Provide the (x, y) coordinate of the cell's center where the given text is located.  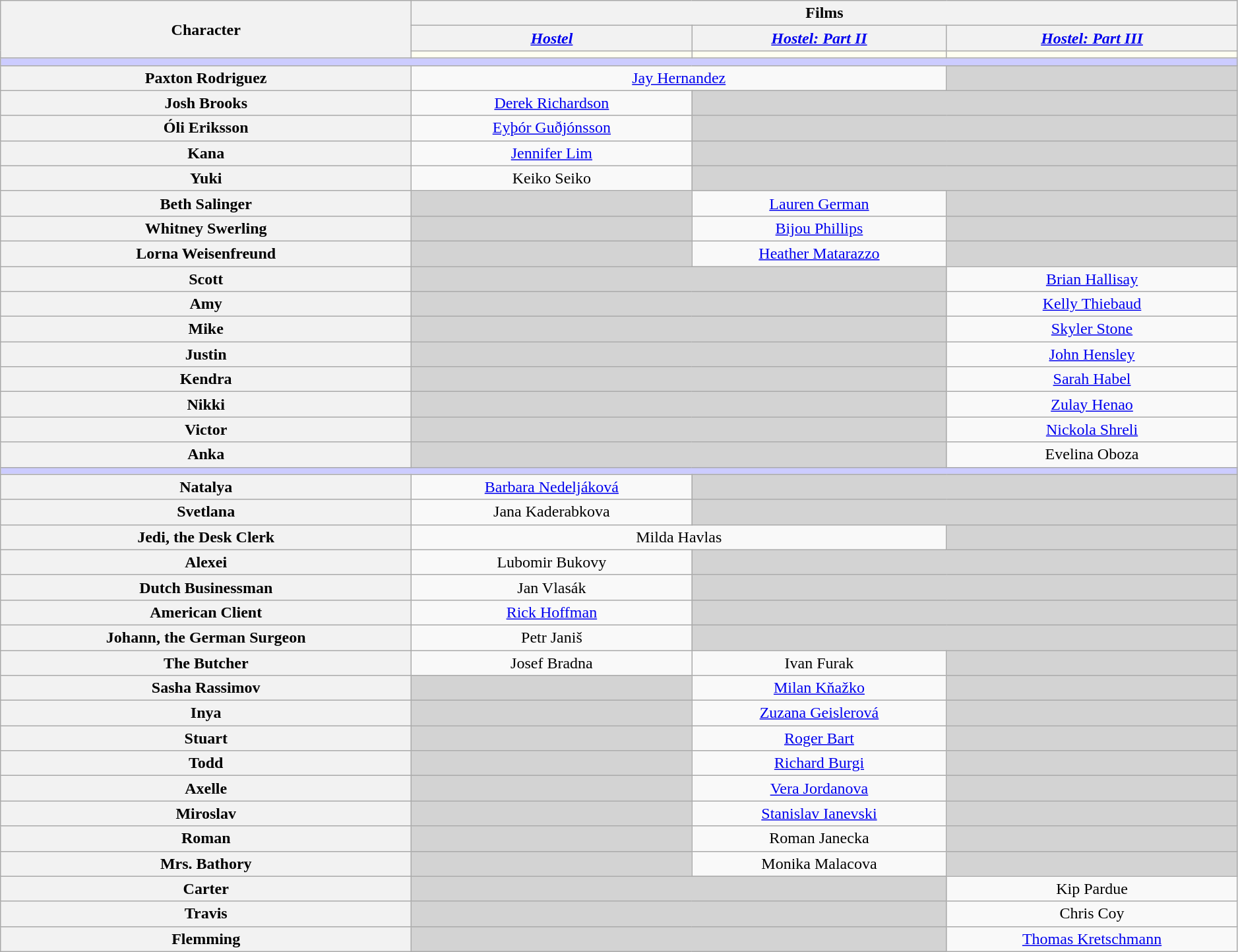
Josh Brooks (206, 103)
Evelina Oboza (1092, 455)
Jan Vlasák (551, 587)
Chris Coy (1092, 914)
Milda Havlas (679, 537)
Character (206, 29)
Jennifer Lim (551, 153)
Roger Bart (819, 738)
Heather Matarazzo (819, 253)
Johann, the German Surgeon (206, 637)
Mike (206, 329)
Roman (206, 839)
Vera Jordanova (819, 788)
Lubomir Bukovy (551, 562)
Kelly Thiebaud (1092, 304)
Bijou Phillips (819, 228)
Amy (206, 304)
Kip Pardue (1092, 889)
Nikki (206, 404)
Lorna Weisenfreund (206, 253)
Stanislav Ianevski (819, 813)
Monika Malacova (819, 864)
Derek Richardson (551, 103)
Keiko Seiko (551, 178)
Yuki (206, 178)
Anka (206, 455)
Kana (206, 153)
Jana Kaderabkova (551, 512)
Miroslav (206, 813)
John Hensley (1092, 354)
Hostel: Part III (1092, 38)
Lauren German (819, 203)
Travis (206, 914)
Natalya (206, 487)
Brian Hallisay (1092, 279)
Svetlana (206, 512)
Rick Hoffman (551, 612)
The Butcher (206, 663)
Josef Bradna (551, 663)
Skyler Stone (1092, 329)
Inya (206, 713)
Thomas Kretschmann (1092, 939)
Hostel (551, 38)
Milan Kňažko (819, 688)
Zulay Henao (1092, 404)
Richard Burgi (819, 763)
Mrs. Bathory (206, 864)
Jay Hernandez (679, 78)
Zuzana Geislerová (819, 713)
Scott (206, 279)
American Client (206, 612)
Justin (206, 354)
Kendra (206, 379)
Paxton Rodriguez (206, 78)
Sarah Habel (1092, 379)
Roman Janecka (819, 839)
Flemming (206, 939)
Sasha Rassimov (206, 688)
Jedi, the Desk Clerk (206, 537)
Barbara Nedeljáková (551, 487)
Petr Janiš (551, 637)
Alexei (206, 562)
Carter (206, 889)
Dutch Businessman (206, 587)
Hostel: Part II (819, 38)
Axelle (206, 788)
Beth Salinger (206, 203)
Nickola Shreli (1092, 429)
Ivan Furak (819, 663)
Whitney Swerling (206, 228)
Victor (206, 429)
Óli Eriksson (206, 128)
Todd (206, 763)
Eyþór Guðjónsson (551, 128)
Stuart (206, 738)
Films (824, 13)
